Determine the [X, Y] coordinate at the center of the cell enclosing the given text.  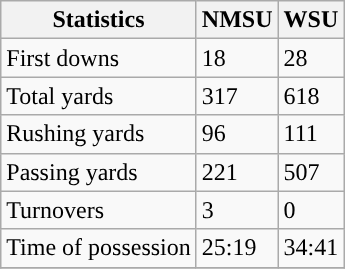
Total yards [99, 96]
Time of possession [99, 248]
618 [311, 96]
First downs [99, 58]
WSU [311, 20]
317 [237, 96]
Rushing yards [99, 134]
111 [311, 134]
18 [237, 58]
25:19 [237, 248]
34:41 [311, 248]
3 [237, 210]
Statistics [99, 20]
507 [311, 172]
Passing yards [99, 172]
96 [237, 134]
Turnovers [99, 210]
0 [311, 210]
221 [237, 172]
28 [311, 58]
NMSU [237, 20]
